Pinpoint the cell where the given text exists, returning its (X, Y) midpoint coordinate. 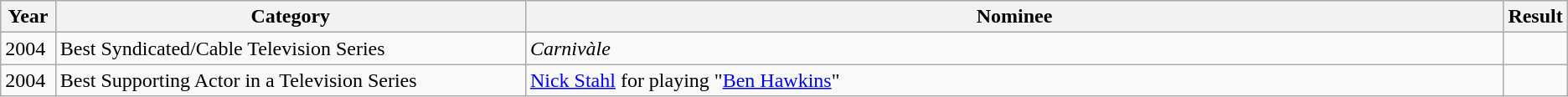
Best Syndicated/Cable Television Series (290, 48)
Result (1535, 17)
Category (290, 17)
Nominee (1014, 17)
Year (28, 17)
Carnivàle (1014, 48)
Best Supporting Actor in a Television Series (290, 80)
Nick Stahl for playing "Ben Hawkins" (1014, 80)
